Return [X, Y] of the center of cell containing provided text 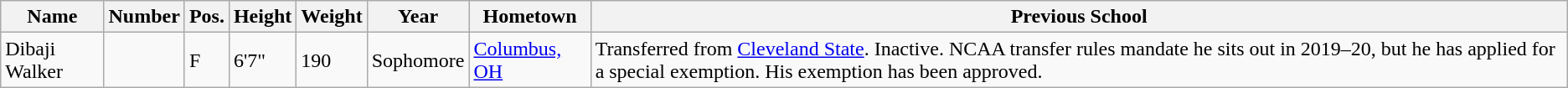
Previous School [1079, 17]
Sophomore [418, 60]
Columbus, OH [529, 60]
Dibaji Walker [52, 60]
Name [52, 17]
6'7" [262, 60]
Pos. [206, 17]
Weight [332, 17]
Hometown [529, 17]
190 [332, 60]
F [206, 60]
Number [144, 17]
Height [262, 17]
Year [418, 17]
